Pinpoint the cell where the given text exists, returning its [x, y] midpoint coordinate. 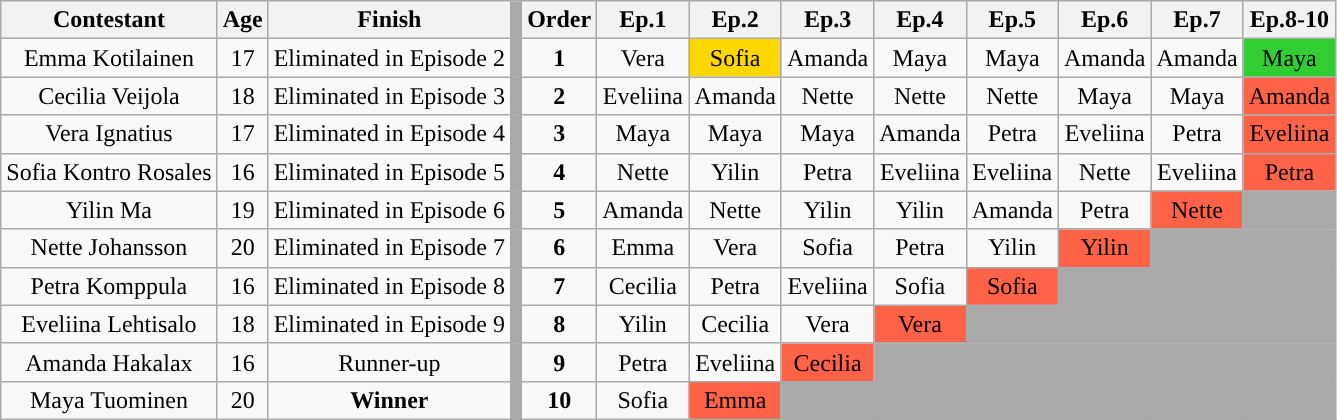
Yilin Ma [109, 210]
Finish [389, 20]
Age [242, 20]
Ep.5 [1012, 20]
Ep.8-10 [1289, 20]
Ep.1 [643, 20]
Eliminated in Episode 4 [389, 134]
Eliminated in Episode 3 [389, 96]
Cecilia Veijola [109, 96]
3 [560, 134]
7 [560, 286]
Eliminated in Episode 5 [389, 172]
Eliminated in Episode 8 [389, 286]
Ep.4 [920, 20]
19 [242, 210]
Ep.2 [735, 20]
Emma Kotilainen [109, 58]
Order [560, 20]
Eliminated in Episode 6 [389, 210]
Ep.6 [1104, 20]
Eliminated in Episode 9 [389, 324]
Petra Komppula [109, 286]
5 [560, 210]
1 [560, 58]
Ep.7 [1197, 20]
Sofia Kontro Rosales [109, 172]
10 [560, 400]
4 [560, 172]
2 [560, 96]
Eliminated in Episode 2 [389, 58]
Ep.3 [827, 20]
Winner [389, 400]
Runner-up [389, 362]
Nette Johansson [109, 248]
Vera Ignatius [109, 134]
Contestant [109, 20]
6 [560, 248]
Amanda Hakalax [109, 362]
9 [560, 362]
Eliminated in Episode 7 [389, 248]
Eveliina Lehtisalo [109, 324]
Maya Tuominen [109, 400]
8 [560, 324]
